Scan for the cell matching the given text and deliver its (x, y) coordinate at center. 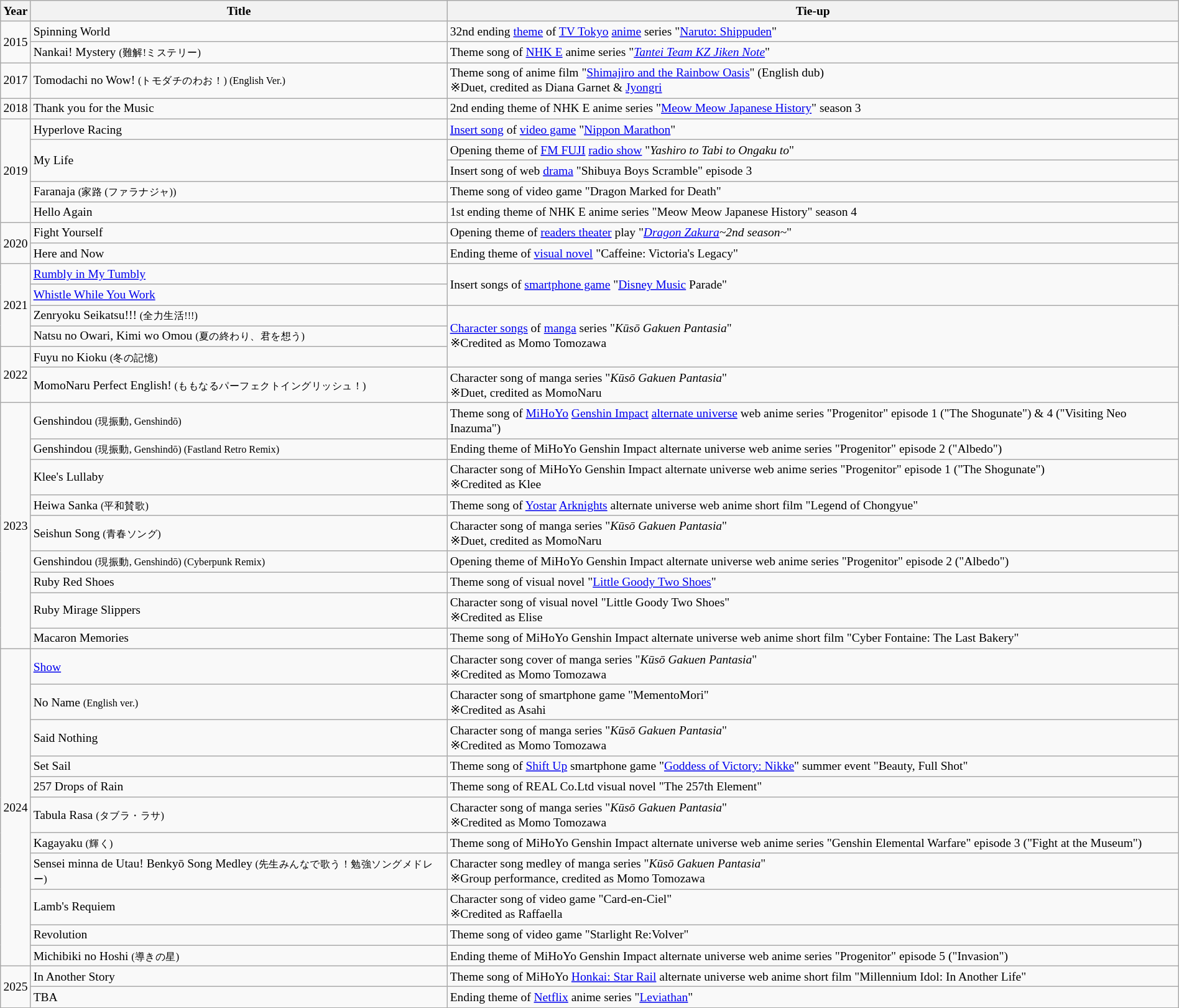
Seishun Song (青春ソング) (239, 534)
No Name (English ver.) (239, 703)
Ruby Mirage Slippers (239, 611)
Theme song of anime film "Shimajiro and the Rainbow Oasis" (English dub)※Duet, credited as Diana Garnet & Jyongri (813, 81)
Ruby Red Shoes (239, 582)
Fuyu no Kioku (冬の記憶) (239, 357)
Character song of smartphone game "MementoMori"※Credited as Asahi (813, 703)
Genshindou (現振動, Genshindō) (239, 420)
257 Drops of Rain (239, 786)
Character song cover of manga series "Kūsō Gakuen Pantasia"※Credited as Momo Tomozawa (813, 667)
Character song of MiHoYo Genshin Impact alternate universe web anime series "Progenitor" episode 1 ("The Shogunate")※Credited as Klee (813, 476)
Revolution (239, 935)
Character song medley of manga series "Kūsō Gakuen Pantasia"※Group performance, credited as Momo Tomozawa (813, 871)
Opening theme of MiHoYo Genshin Impact alternate universe web anime series "Progenitor" episode 2 ("Albedo") (813, 561)
Sensei minna de Utau! Benkyō Song Medley (先生みんなで歌う！勉強ソングメドレー) (239, 871)
TBA (239, 997)
Hyperlove Racing (239, 129)
Tie-up (813, 11)
Character songs of manga series "Kūsō Gakuen Pantasia"※Credited as Momo Tomozawa (813, 336)
Genshindou (現振動, Genshindō) (Fastland Retro Remix) (239, 449)
Lamb's Requiem (239, 907)
Said Nothing (239, 738)
Theme song of MiHoYo Honkai: Star Rail alternate universe web anime short film "Millennium Idol: In Another Life" (813, 976)
In Another Story (239, 976)
Macaron Memories (239, 638)
Title (239, 11)
2019 (16, 170)
2023 (16, 526)
Fight Yourself (239, 233)
Set Sail (239, 766)
Genshindou (現振動, Genshindō) (Cyberpunk Remix) (239, 561)
Faranaja (家路 (ファラナジャ)) (239, 192)
2021 (16, 305)
Insert song of video game "Nippon Marathon" (813, 129)
Spinning World (239, 31)
Michibiki no Hoshi (導きの星) (239, 955)
Klee's Lullaby (239, 476)
Ending theme of MiHoYo Genshin Impact alternate universe web anime series "Progenitor" episode 2 ("Albedo") (813, 449)
Theme song of video game "Starlight Re:Volver" (813, 935)
MomoNaru Perfect English! (ももなるパーフェクトイングリッシュ！) (239, 386)
Natsu no Owari, Kimi wo Omou (夏の終わり、君を想う) (239, 336)
Whistle While You Work (239, 295)
Theme song of REAL Co.Ltd visual novel "The 257th Element" (813, 786)
Character song of video game "Card-en-Ciel"※Credited as Raffaella (813, 907)
2022 (16, 374)
2025 (16, 986)
Insert songs of smartphone game "Disney Music Parade" (813, 285)
32nd ending theme of TV Tokyo anime series "Naruto: Shippuden" (813, 31)
2018 (16, 108)
Theme song of Yostar Arknights alternate universe web anime short film "Legend of Chongyue" (813, 505)
Year (16, 11)
2024 (16, 807)
Heiwa Sanka (平和賛歌) (239, 505)
Tomodachi no Wow! (トモダチのわお！) (English Ver.) (239, 81)
Kagayaku (輝く) (239, 843)
Ending theme of visual novel "Caffeine: Victoria's Legacy" (813, 254)
2nd ending theme of NHK E anime series "Meow Meow Japanese History" season 3 (813, 108)
Character song of visual novel "Little Goody Two Shoes"※Credited as Elise (813, 611)
Rumbly in My Tumbly (239, 274)
Theme song of Shift Up smartphone game "Goddess of Victory: Nikke" summer event "Beauty, Full Shot" (813, 766)
Opening theme of readers theater play "Dragon Zakura~2nd season~" (813, 233)
My Life (239, 160)
Hello Again (239, 211)
Nankai! Mystery (難解!ミステリー) (239, 52)
1st ending theme of NHK E anime series "Meow Meow Japanese History" season 4 (813, 211)
2020 (16, 244)
Zenryoku Seikatsu!!! (全力生活!!!) (239, 316)
Thank you for the Music (239, 108)
Theme song of MiHoYo Genshin Impact alternate universe web anime series "Progenitor" episode 1 ("The Shogunate") & 4 ("Visiting Neo Inazuma") (813, 420)
Insert song of web drama "Shibuya Boys Scramble" episode 3 (813, 170)
Theme song of visual novel "Little Goody Two Shoes" (813, 582)
Ending theme of MiHoYo Genshin Impact alternate universe web anime series "Progenitor" episode 5 ("Invasion") (813, 955)
Theme song of video game "Dragon Marked for Death" (813, 192)
Ending theme of Netflix anime series "Leviathan" (813, 997)
Opening theme of FM FUJI radio show "Yashiro to Tabi to Ongaku to" (813, 149)
Show (239, 667)
2017 (16, 81)
Theme song of NHK E anime series "Tantei Team KZ Jiken Note" (813, 52)
Theme song of MiHoYo Genshin Impact alternate universe web anime series "Genshin Elemental Warfare" episode 3 ("Fight at the Museum") (813, 843)
Theme song of MiHoYo Genshin Impact alternate universe web anime short film "Cyber Fontaine: The Last Bakery" (813, 638)
Tabula Rasa (タブラ・ラサ) (239, 815)
Here and Now (239, 254)
2015 (16, 42)
